Pinpoint the cell where the given text exists, returning its [x, y] midpoint coordinate. 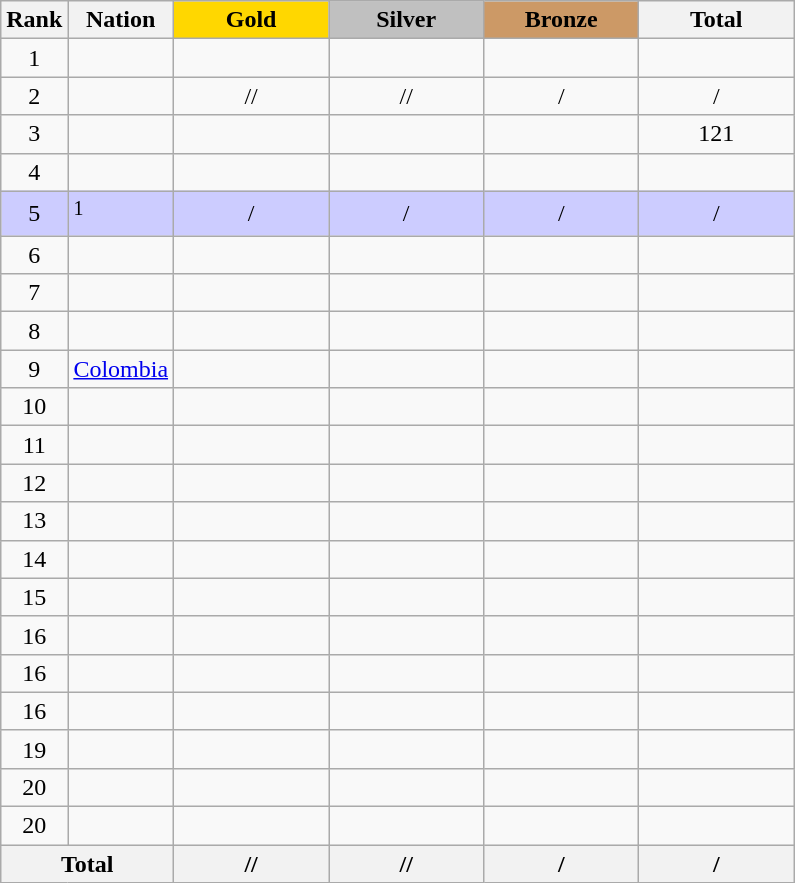
5 [34, 214]
6 [34, 255]
Nation [121, 20]
9 [34, 369]
19 [34, 749]
121 [716, 134]
Bronze [562, 20]
Silver [406, 20]
8 [34, 331]
4 [34, 172]
2 [34, 96]
7 [34, 293]
10 [34, 407]
3 [34, 134]
12 [34, 483]
14 [34, 559]
Colombia [121, 369]
Gold [252, 20]
15 [34, 597]
13 [34, 521]
Rank [34, 20]
11 [34, 445]
